Find where the given text appears and provide that cell's center as [x, y] coordinate. 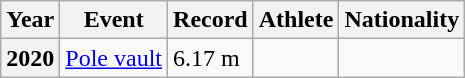
6.17 m [211, 58]
Pole vault [114, 58]
Record [211, 20]
2020 [30, 58]
Event [114, 20]
Nationality [402, 20]
Athlete [296, 20]
Year [30, 20]
